Capture the cell that displays the provided text and extract its [X, Y] central coordinate. 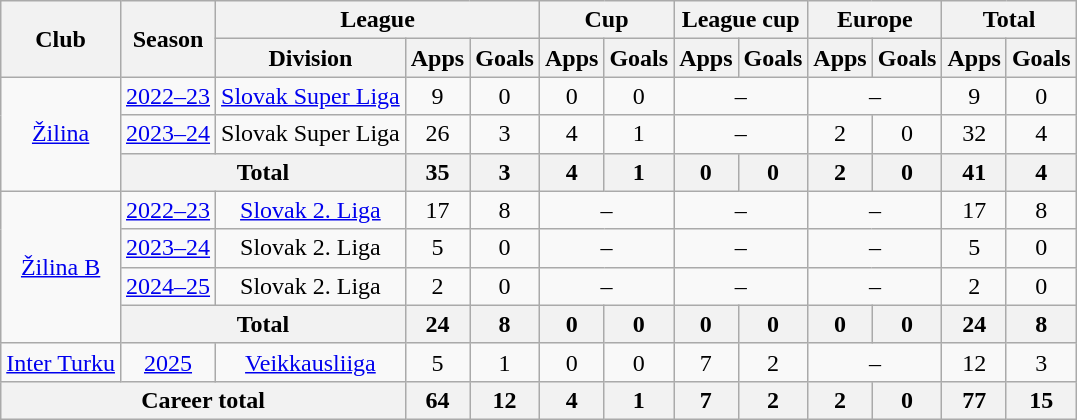
15 [1041, 400]
2025 [168, 362]
League [378, 20]
Season [168, 39]
Inter Turku [61, 362]
77 [974, 400]
Europe [875, 20]
64 [437, 400]
Cup [606, 20]
Žilina B [61, 267]
26 [437, 134]
32 [974, 134]
Career total [204, 400]
Žilina [61, 134]
Club [61, 39]
41 [974, 172]
Veikkausliiga [311, 362]
Division [311, 58]
League cup [741, 20]
2024–25 [168, 286]
35 [437, 172]
